For the text-containing cell, return its midpoint in [x, y] coordinate format. 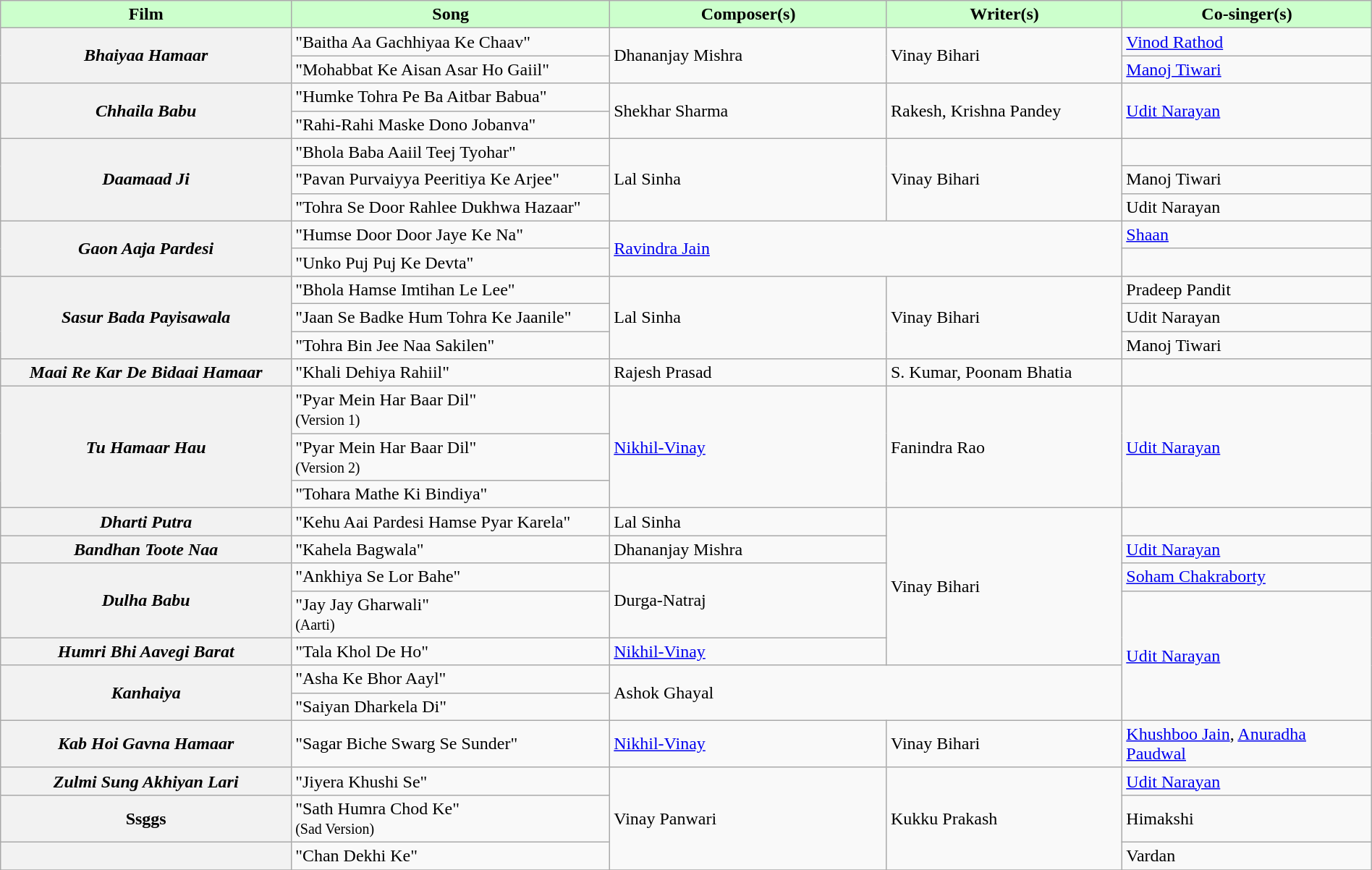
"Bhola Baba Aaiil Teej Tyohar" [451, 152]
"Tohra Se Door Rahlee Dukhwa Hazaar" [451, 207]
Rakesh, Krishna Pandey [1004, 111]
"Kahela Bagwala" [451, 549]
"Sagar Biche Swarg Se Sunder" [451, 744]
Bandhan Toote Naa [146, 549]
Shekhar Sharma [748, 111]
"Baitha Aa Gachhiyaa Ke Chaav" [451, 42]
"Asha Ke Bhor Aayl" [451, 679]
Bhaiyaa Hamaar [146, 56]
Vinod Rathod [1247, 42]
Soham Chakraborty [1247, 577]
Chhaila Babu [146, 111]
"Jay Jay Gharwali"(Aarti) [451, 614]
Song [451, 14]
Zulmi Sung Akhiyan Lari [146, 781]
"Pyar Mein Har Baar Dil"(Version 2) [451, 457]
Dharti Putra [146, 522]
Ravindra Jain [866, 248]
"Tohra Bin Jee Naa Sakilen" [451, 345]
"Humse Door Door Jaye Ke Na" [451, 235]
"Tohara Mathe Ki Bindiya" [451, 494]
"Ankhiya Se Lor Bahe" [451, 577]
"Kehu Aai Pardesi Hamse Pyar Karela" [451, 522]
"Bhola Hamse Imtihan Le Lee" [451, 290]
Pradeep Pandit [1247, 290]
Dulha Babu [146, 601]
Durga-Natraj [748, 601]
Vardan [1247, 856]
"Jiyera Khushi Se" [451, 781]
"Saiyan Dharkela Di" [451, 706]
"Pavan Purvaiyya Peeritiya Ke Arjee" [451, 180]
Co-singer(s) [1247, 14]
Ssggs [146, 818]
Kab Hoi Gavna Hamaar [146, 744]
Humri Bhi Aavegi Barat [146, 651]
"Jaan Se Badke Hum Tohra Ke Jaanile" [451, 317]
"Chan Dekhi Ke" [451, 856]
S. Kumar, Poonam Bhatia [1004, 373]
Vinay Panwari [748, 818]
Shaan [1247, 235]
Khushboo Jain, Anuradha Paudwal [1247, 744]
"Khali Dehiya Rahiil" [451, 373]
"Unko Puj Puj Ke Devta" [451, 262]
"Mohabbat Ke Aisan Asar Ho Gaiil" [451, 69]
Fanindra Rao [1004, 447]
"Pyar Mein Har Baar Dil"(Version 1) [451, 410]
Himakshi [1247, 818]
Daamaad Ji [146, 180]
Ashok Ghayal [866, 693]
Gaon Aaja Pardesi [146, 248]
"Humke Tohra Pe Ba Aitbar Babua" [451, 97]
Kanhaiya [146, 693]
"Rahi-Rahi Maske Dono Jobanva" [451, 124]
"Tala Khol De Ho" [451, 651]
Composer(s) [748, 14]
Sasur Bada Payisawala [146, 317]
"Sath Humra Chod Ke"(Sad Version) [451, 818]
Tu Hamaar Hau [146, 447]
Rajesh Prasad [748, 373]
Maai Re Kar De Bidaai Hamaar [146, 373]
Writer(s) [1004, 14]
Film [146, 14]
Kukku Prakash [1004, 818]
